Provide the (X, Y) coordinate of the cell's center where the given text is located.  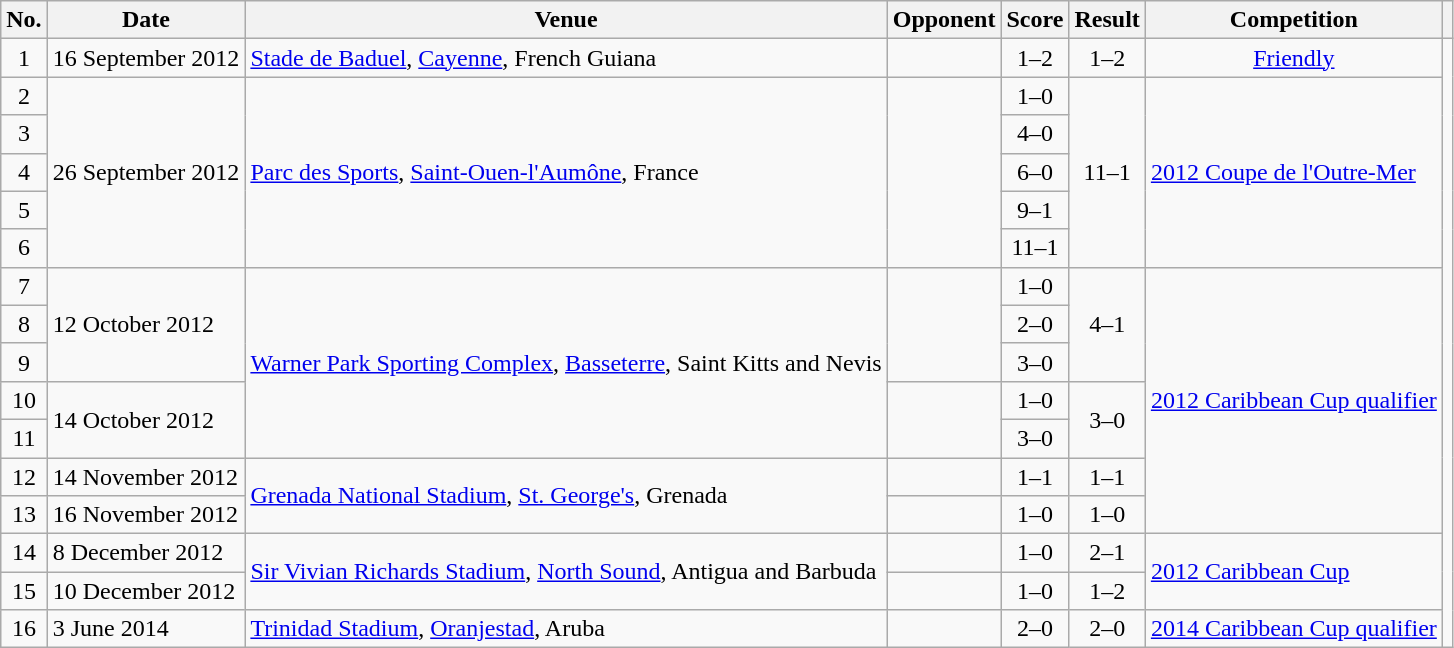
12 (24, 477)
Venue (566, 20)
2012 Caribbean Cup qualifier (1294, 400)
26 September 2012 (146, 172)
11 (24, 438)
Result (1107, 20)
Competition (1294, 20)
Warner Park Sporting Complex, Basseterre, Saint Kitts and Nevis (566, 362)
16 (24, 629)
16 November 2012 (146, 515)
Trinidad Stadium, Oranjestad, Aruba (566, 629)
9–1 (1035, 210)
15 (24, 591)
14 (24, 553)
Date (146, 20)
10 December 2012 (146, 591)
4–0 (1035, 134)
2012 Caribbean Cup (1294, 572)
16 September 2012 (146, 58)
Parc des Sports, Saint-Ouen-l'Aumône, France (566, 172)
1 (24, 58)
2014 Caribbean Cup qualifier (1294, 629)
9 (24, 362)
8 December 2012 (146, 553)
2 (24, 96)
7 (24, 286)
6 (24, 248)
2012 Coupe de l'Outre-Mer (1294, 172)
6–0 (1035, 172)
14 October 2012 (146, 419)
12 October 2012 (146, 324)
Stade de Baduel, Cayenne, French Guiana (566, 58)
3 (24, 134)
Score (1035, 20)
No. (24, 20)
Sir Vivian Richards Stadium, North Sound, Antigua and Barbuda (566, 572)
Grenada National Stadium, St. George's, Grenada (566, 496)
3 June 2014 (146, 629)
Opponent (944, 20)
4 (24, 172)
13 (24, 515)
14 November 2012 (146, 477)
8 (24, 324)
Friendly (1294, 58)
10 (24, 400)
4–1 (1107, 324)
2–1 (1107, 553)
5 (24, 210)
